Output the [x, y] coordinate of the center of the cell containing the given text.  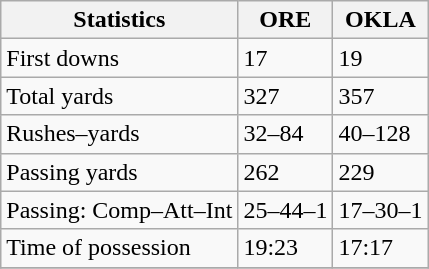
OKLA [380, 20]
17 [286, 58]
229 [380, 172]
262 [286, 172]
Time of possession [120, 248]
Passing yards [120, 172]
19:23 [286, 248]
17:17 [380, 248]
40–128 [380, 134]
327 [286, 96]
Passing: Comp–Att–Int [120, 210]
32–84 [286, 134]
25–44–1 [286, 210]
Rushes–yards [120, 134]
First downs [120, 58]
Total yards [120, 96]
Statistics [120, 20]
ORE [286, 20]
19 [380, 58]
357 [380, 96]
17–30–1 [380, 210]
